Determine the [X, Y] coordinate at the center of the cell enclosing the given text.  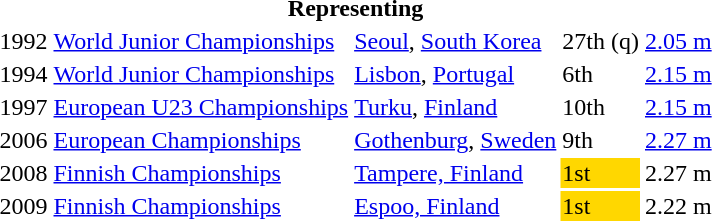
6th [601, 74]
Espoo, Finland [456, 206]
European Championships [201, 140]
Seoul, South Korea [456, 41]
10th [601, 107]
Lisbon, Portugal [456, 74]
27th (q) [601, 41]
Tampere, Finland [456, 173]
Gothenburg, Sweden [456, 140]
European U23 Championships [201, 107]
Turku, Finland [456, 107]
9th [601, 140]
